Extract the [X, Y] coordinate from the center of the cell holding the provided text.  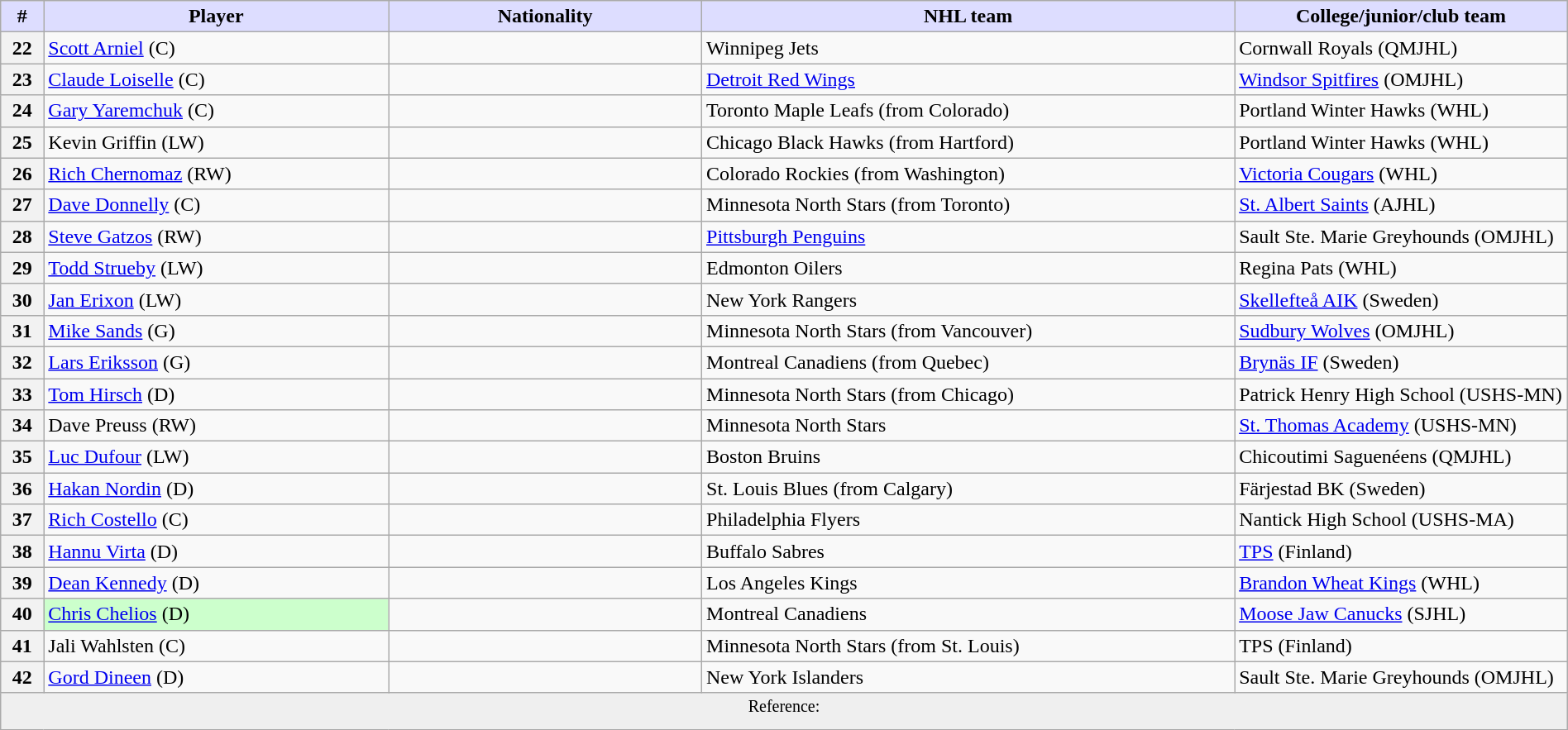
Färjestad BK (Sweden) [1401, 489]
Scott Arniel (C) [217, 48]
Minnesota North Stars (from Vancouver) [968, 331]
Sudbury Wolves (OMJHL) [1401, 331]
Jali Wahlsten (C) [217, 646]
32 [22, 362]
38 [22, 551]
23 [22, 79]
Pittsburgh Penguins [968, 236]
Montreal Canadiens [968, 614]
Reference: [784, 711]
Chris Chelios (D) [217, 614]
Skellefteå AIK (Sweden) [1401, 299]
30 [22, 299]
Montreal Canadiens (from Quebec) [968, 362]
27 [22, 205]
26 [22, 174]
Windsor Spitfires (OMJHL) [1401, 79]
Hannu Virta (D) [217, 551]
Mike Sands (G) [217, 331]
24 [22, 111]
34 [22, 426]
Patrick Henry High School (USHS-MN) [1401, 394]
Brandon Wheat Kings (WHL) [1401, 583]
Jan Erixon (LW) [217, 299]
Rich Chernomaz (RW) [217, 174]
New York Rangers [968, 299]
Gary Yaremchuk (C) [217, 111]
New York Islanders [968, 677]
Moose Jaw Canucks (SJHL) [1401, 614]
Victoria Cougars (WHL) [1401, 174]
22 [22, 48]
Edmonton Oilers [968, 268]
Todd Strueby (LW) [217, 268]
Chicoutimi Saguenéens (QMJHL) [1401, 457]
Colorado Rockies (from Washington) [968, 174]
Rich Costello (C) [217, 520]
42 [22, 677]
Detroit Red Wings [968, 79]
Chicago Black Hawks (from Hartford) [968, 142]
28 [22, 236]
36 [22, 489]
College/junior/club team [1401, 17]
Claude Loiselle (C) [217, 79]
Philadelphia Flyers [968, 520]
Minnesota North Stars (from Toronto) [968, 205]
Gord Dineen (D) [217, 677]
Dave Donnelly (C) [217, 205]
Dean Kennedy (D) [217, 583]
39 [22, 583]
Lars Eriksson (G) [217, 362]
Toronto Maple Leafs (from Colorado) [968, 111]
Cornwall Royals (QMJHL) [1401, 48]
33 [22, 394]
St. Thomas Academy (USHS-MN) [1401, 426]
25 [22, 142]
41 [22, 646]
Buffalo Sabres [968, 551]
Player [217, 17]
29 [22, 268]
Brynäs IF (Sweden) [1401, 362]
31 [22, 331]
35 [22, 457]
Nationality [546, 17]
St. Albert Saints (AJHL) [1401, 205]
37 [22, 520]
Minnesota North Stars (from St. Louis) [968, 646]
Kevin Griffin (LW) [217, 142]
Minnesota North Stars [968, 426]
Los Angeles Kings [968, 583]
Luc Dufour (LW) [217, 457]
Hakan Nordin (D) [217, 489]
# [22, 17]
Tom Hirsch (D) [217, 394]
40 [22, 614]
Nantick High School (USHS-MA) [1401, 520]
Minnesota North Stars (from Chicago) [968, 394]
Boston Bruins [968, 457]
St. Louis Blues (from Calgary) [968, 489]
Dave Preuss (RW) [217, 426]
NHL team [968, 17]
Winnipeg Jets [968, 48]
Steve Gatzos (RW) [217, 236]
Regina Pats (WHL) [1401, 268]
